Return [x, y] of the center of cell containing provided text 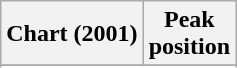
Peakposition [189, 34]
Chart (2001) [72, 34]
